Return (x, y) of the center of cell containing provided text 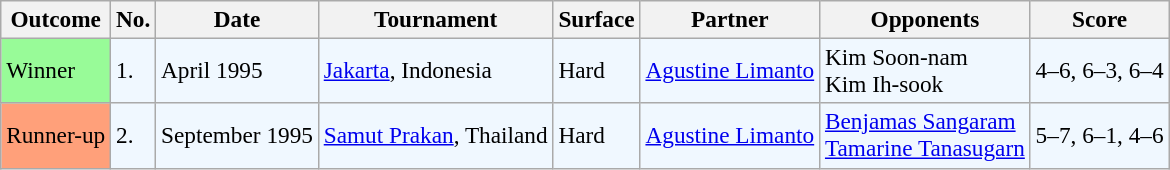
Date (238, 19)
No. (134, 19)
5–7, 6–1, 4–6 (1100, 136)
Outcome (56, 19)
April 1995 (238, 70)
2. (134, 136)
4–6, 6–3, 6–4 (1100, 70)
Opponents (926, 19)
Partner (730, 19)
September 1995 (238, 136)
Tournament (436, 19)
Benjamas Sangaram Tamarine Tanasugarn (926, 136)
1. (134, 70)
Surface (596, 19)
Winner (56, 70)
Runner-up (56, 136)
Jakarta, Indonesia (436, 70)
Kim Soon-nam Kim Ih-sook (926, 70)
Score (1100, 19)
Samut Prakan, Thailand (436, 136)
